Capture the cell that displays the provided text and extract its [x, y] central coordinate. 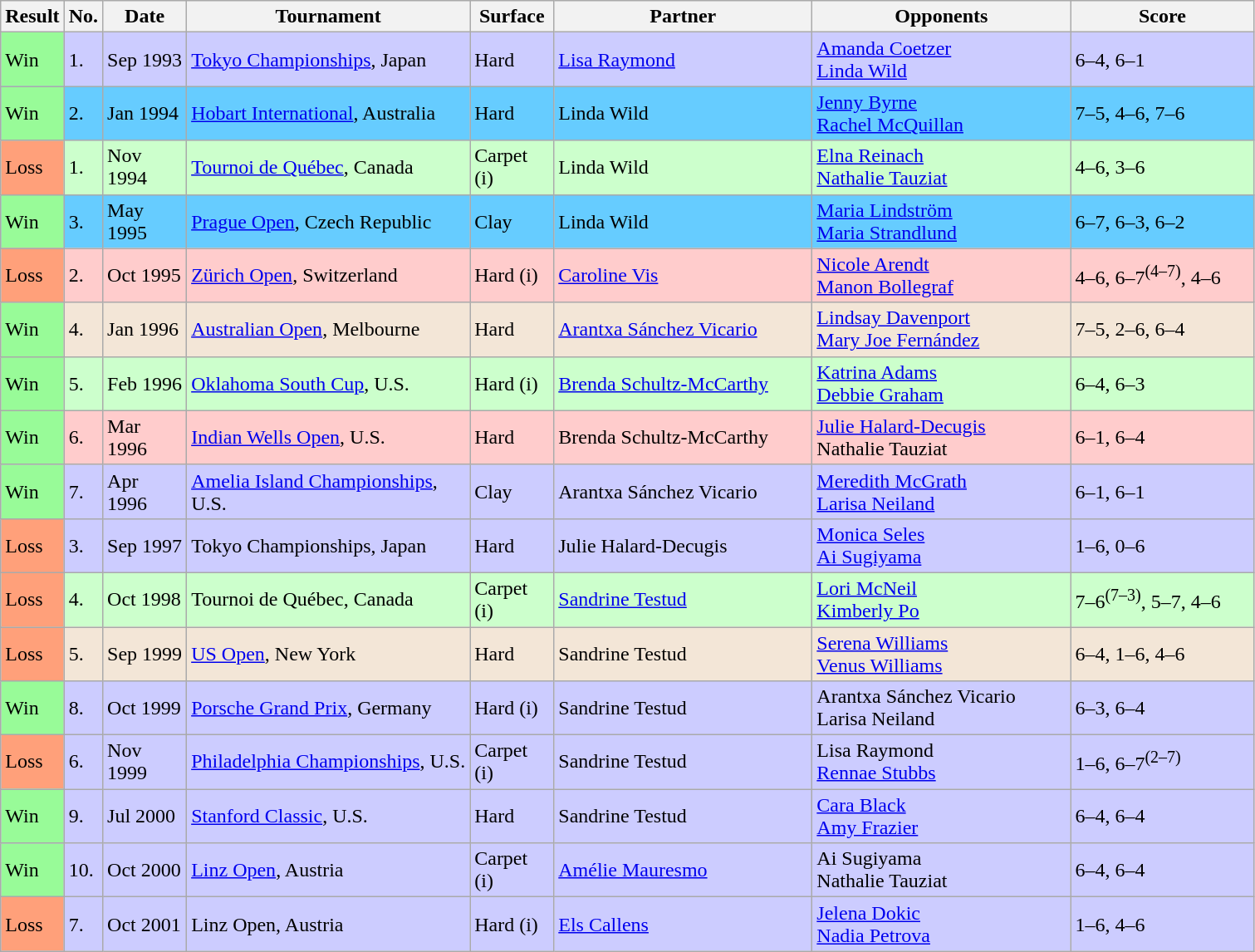
Oct 1998 [145, 600]
Tournament [329, 17]
Serena Williams Venus Williams [942, 653]
Jan 1996 [145, 329]
Meredith McGrath Larisa Neiland [942, 492]
7–6(7–3), 5–7, 4–6 [1163, 600]
Nicole Arendt Manon Bollegraf [942, 276]
1–6, 4–6 [1163, 924]
1–6, 6–7(2–7) [1163, 763]
8. [83, 708]
10. [83, 871]
7–5, 4–6, 7–6 [1163, 113]
Jenny Byrne Rachel McQuillan [942, 113]
Lisa Raymond [683, 60]
Amanda Coetzer Linda Wild [942, 60]
Result [32, 17]
Caroline Vis [683, 276]
Surface [512, 17]
1–6, 0–6 [1163, 545]
Sep 1997 [145, 545]
Jelena Dokic Nadia Petrova [942, 924]
6–3, 6–4 [1163, 708]
Opponents [942, 17]
Katrina Adams Debbie Graham [942, 384]
May 1995 [145, 221]
Julie Halard-Decugis Nathalie Tauziat [942, 437]
Apr 1996 [145, 492]
Lindsay Davenport Mary Joe Fernández [942, 329]
Sep 1999 [145, 653]
Nov 1994 [145, 168]
Maria Lindström Maria Strandlund [942, 221]
6–4, 6–3 [1163, 384]
Porsche Grand Prix, Germany [329, 708]
Julie Halard-Decugis [683, 545]
Nov 1999 [145, 763]
Amelia Island Championships, U.S. [329, 492]
Indian Wells Open, U.S. [329, 437]
Ai Sugiyama Nathalie Tauziat [942, 871]
Mar 1996 [145, 437]
Jul 2000 [145, 816]
Oct 1995 [145, 276]
Hobart International, Australia [329, 113]
9. [83, 816]
7–5, 2–6, 6–4 [1163, 329]
Feb 1996 [145, 384]
Amélie Mauresmo [683, 871]
Oct 2001 [145, 924]
Oklahoma South Cup, U.S. [329, 384]
Lisa Raymond Rennae Stubbs [942, 763]
Monica Seles Ai Sugiyama [942, 545]
Sep 1993 [145, 60]
Partner [683, 17]
Date [145, 17]
Australian Open, Melbourne [329, 329]
6–1, 6–1 [1163, 492]
No. [83, 17]
4–6, 3–6 [1163, 168]
Elna Reinach Nathalie Tauziat [942, 168]
Cara Black Amy Frazier [942, 816]
6–4, 1–6, 4–6 [1163, 653]
Arantxa Sánchez Vicario Larisa Neiland [942, 708]
Oct 2000 [145, 871]
Prague Open, Czech Republic [329, 221]
6–4, 6–1 [1163, 60]
4–6, 6–7(4–7), 4–6 [1163, 276]
Oct 1999 [145, 708]
Els Callens [683, 924]
Lori McNeil Kimberly Po [942, 600]
Philadelphia Championships, U.S. [329, 763]
Zürich Open, Switzerland [329, 276]
Stanford Classic, U.S. [329, 816]
US Open, New York [329, 653]
Score [1163, 17]
Jan 1994 [145, 113]
6–7, 6–3, 6–2 [1163, 221]
6–1, 6–4 [1163, 437]
